Determine the (X, Y) coordinate at the center of the cell enclosing the given text.  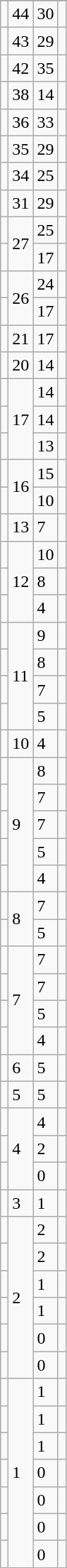
33 (45, 122)
15 (45, 473)
44 (21, 14)
43 (21, 41)
31 (21, 203)
38 (21, 95)
24 (45, 284)
42 (21, 68)
11 (21, 676)
21 (21, 339)
26 (21, 297)
6 (21, 1068)
36 (21, 122)
27 (21, 243)
3 (21, 1203)
16 (21, 487)
30 (45, 14)
20 (21, 366)
34 (21, 176)
12 (21, 581)
